Capture the cell that displays the provided text and extract its (X, Y) central coordinate. 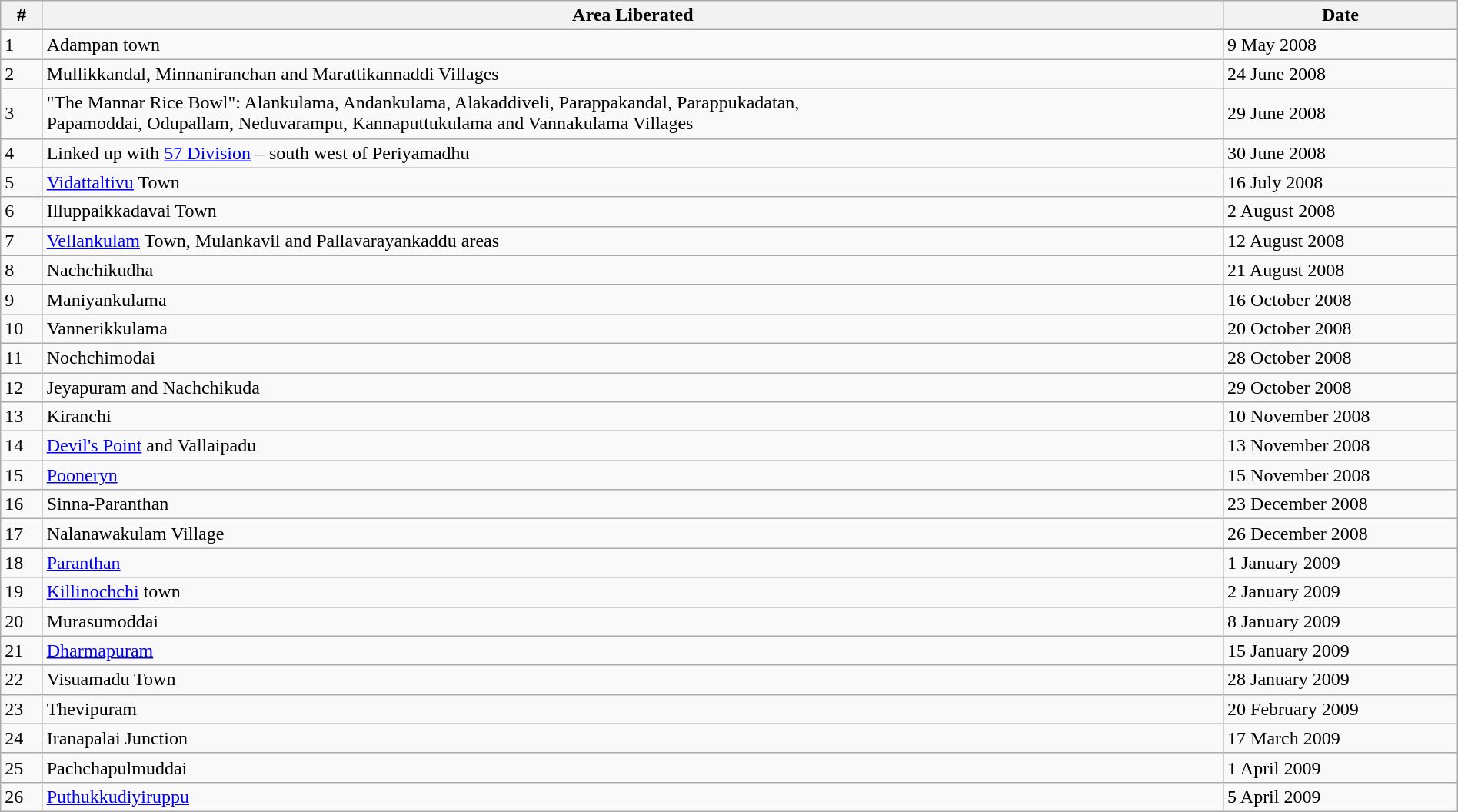
Nochchimodai (632, 358)
23 (22, 709)
10 November 2008 (1341, 417)
15 January 2009 (1341, 651)
Maniyankulama (632, 299)
1 April 2009 (1341, 767)
9 May 2008 (1341, 45)
11 (22, 358)
Linked up with 57 Division – south west of Periyamadhu (632, 153)
Dharmapuram (632, 651)
24 (22, 738)
17 March 2009 (1341, 738)
9 (22, 299)
5 (22, 182)
13 (22, 417)
26 (22, 797)
8 January 2009 (1341, 621)
28 October 2008 (1341, 358)
15 November 2008 (1341, 475)
Pooneryn (632, 475)
Sinna-Paranthan (632, 504)
20 October 2008 (1341, 328)
5 April 2009 (1341, 797)
Mullikkandal, Minnaniranchan and Marattikannaddi Villages (632, 74)
Illuppaikkadavai Town (632, 211)
Date (1341, 15)
Adampan town (632, 45)
Vidattaltivu Town (632, 182)
16 (22, 504)
3 (22, 114)
1 (22, 45)
24 June 2008 (1341, 74)
Kiranchi (632, 417)
28 January 2009 (1341, 680)
29 June 2008 (1341, 114)
4 (22, 153)
15 (22, 475)
19 (22, 592)
29 October 2008 (1341, 387)
20 February 2009 (1341, 709)
8 (22, 270)
21 (22, 651)
Murasumoddai (632, 621)
6 (22, 211)
21 August 2008 (1341, 270)
23 December 2008 (1341, 504)
2 January 2009 (1341, 592)
Jeyapuram and Nachchikuda (632, 387)
26 December 2008 (1341, 534)
# (22, 15)
Puthukkudiyiruppu (632, 797)
1 January 2009 (1341, 563)
Visuamadu Town (632, 680)
Nachchikudha (632, 270)
Nalanawakulam Village (632, 534)
18 (22, 563)
Iranapalai Junction (632, 738)
Killinochchi town (632, 592)
30 June 2008 (1341, 153)
20 (22, 621)
10 (22, 328)
Vellankulam Town, Mulankavil and Pallavarayankaddu areas (632, 241)
16 October 2008 (1341, 299)
2 August 2008 (1341, 211)
25 (22, 767)
17 (22, 534)
14 (22, 446)
Pachchapulmuddai (632, 767)
Area Liberated (632, 15)
7 (22, 241)
Devil's Point and Vallaipadu (632, 446)
22 (22, 680)
12 (22, 387)
Vannerikkulama (632, 328)
16 July 2008 (1341, 182)
2 (22, 74)
Thevipuram (632, 709)
13 November 2008 (1341, 446)
12 August 2008 (1341, 241)
Paranthan (632, 563)
